Search for the cell housing the specified text and yield its [X, Y] center coordinate. 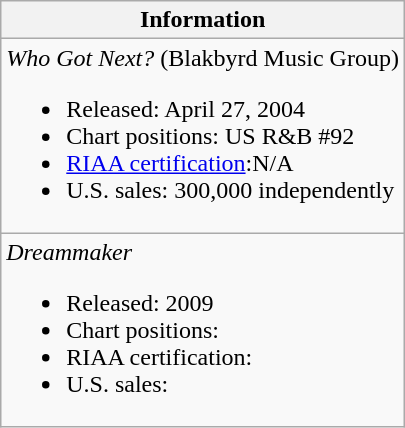
Who Got Next? (Blakbyrd Music Group)Released: April 27, 2004Chart positions: US R&B #92RIAA certification:N/AU.S. sales: 300,000 independently [203, 136]
DreammakerReleased: 2009Chart positions:RIAA certification:U.S. sales: [203, 330]
Information [203, 20]
